Determine the (x, y) coordinate at the center of the cell enclosing the given text.  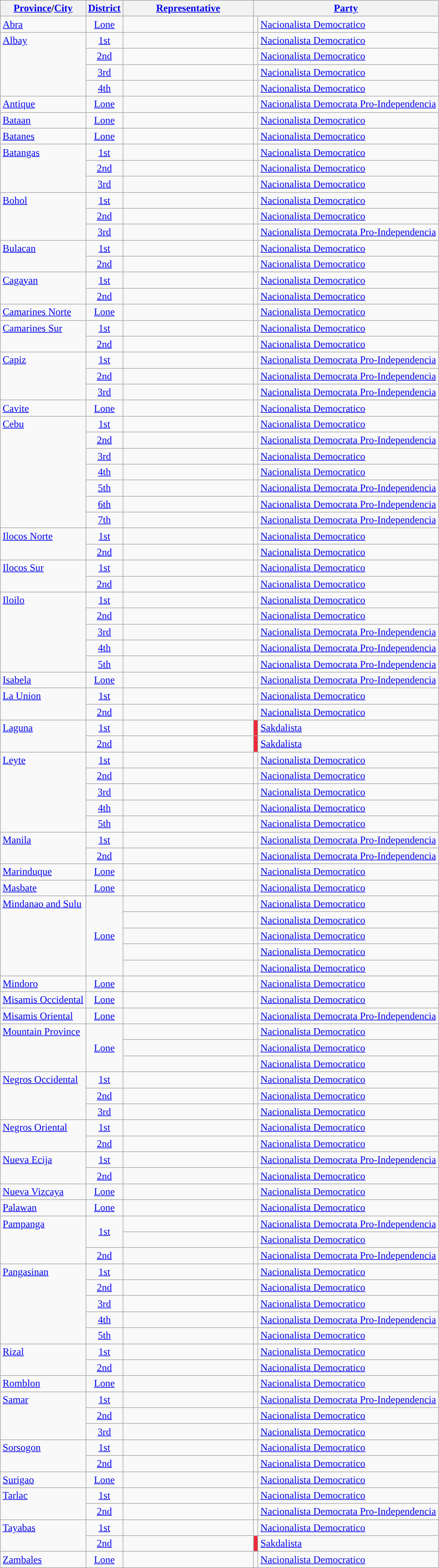
7th (104, 520)
Nueva Vizcaya (43, 1192)
Ilocos Norte (43, 544)
Capiz (43, 376)
Misamis Oriental (43, 1016)
Ilocos Sur (43, 576)
Isabela (43, 680)
Pangasinan (43, 1304)
Pampanga (43, 1240)
Surigao (43, 1479)
Manila (43, 848)
Iloilo (43, 632)
Sorsogon (43, 1455)
Samar (43, 1415)
Tarlac (43, 1504)
Mindanao and Sulu (43, 936)
Mindoro (43, 984)
La Union (43, 704)
Representative (188, 8)
6th (104, 504)
Leyte (43, 792)
Antique (43, 104)
Camarines Sur (43, 336)
Nueva Ecija (43, 1168)
Camarines Norte (43, 312)
Palawan (43, 1208)
District (104, 8)
Mountain Province (43, 1048)
Province/City (43, 8)
Abra (43, 24)
Bataan (43, 120)
Cavite (43, 408)
Bulacan (43, 256)
Romblon (43, 1384)
Marinduque (43, 872)
Tayabas (43, 1536)
Batangas (43, 168)
Misamis Occidental (43, 1000)
Laguna (43, 736)
Bohol (43, 216)
Masbate (43, 888)
Albay (43, 64)
Cebu (43, 472)
Cagayan (43, 288)
Negros Occidental (43, 1096)
Rizal (43, 1360)
Party (346, 8)
Zambales (43, 1560)
Batanes (43, 136)
Negros Oriental (43, 1136)
